Search for the cell housing the specified text and yield its (x, y) center coordinate. 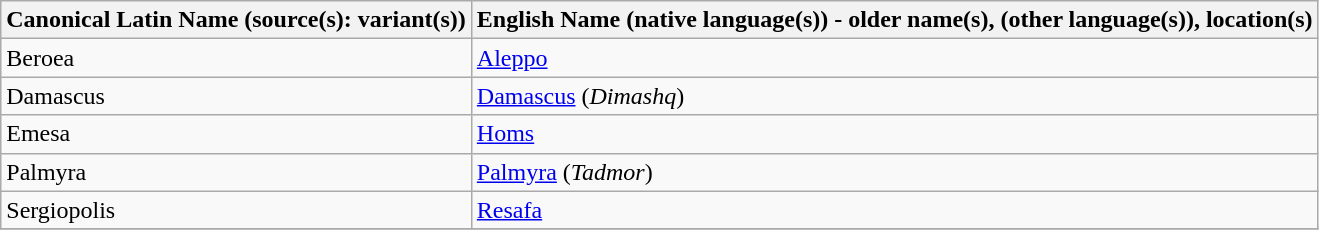
Canonical Latin Name (source(s): variant(s)) (236, 20)
Resafa (894, 210)
English Name (native language(s)) - older name(s), (other language(s)), location(s) (894, 20)
Emesa (236, 134)
Beroea (236, 58)
Sergiopolis (236, 210)
Damascus (236, 96)
Damascus (Dimashq) (894, 96)
Palmyra (Tadmor) (894, 172)
Homs (894, 134)
Palmyra (236, 172)
Aleppo (894, 58)
